Provide the (X, Y) coordinate of the cell's center where the given text is located.  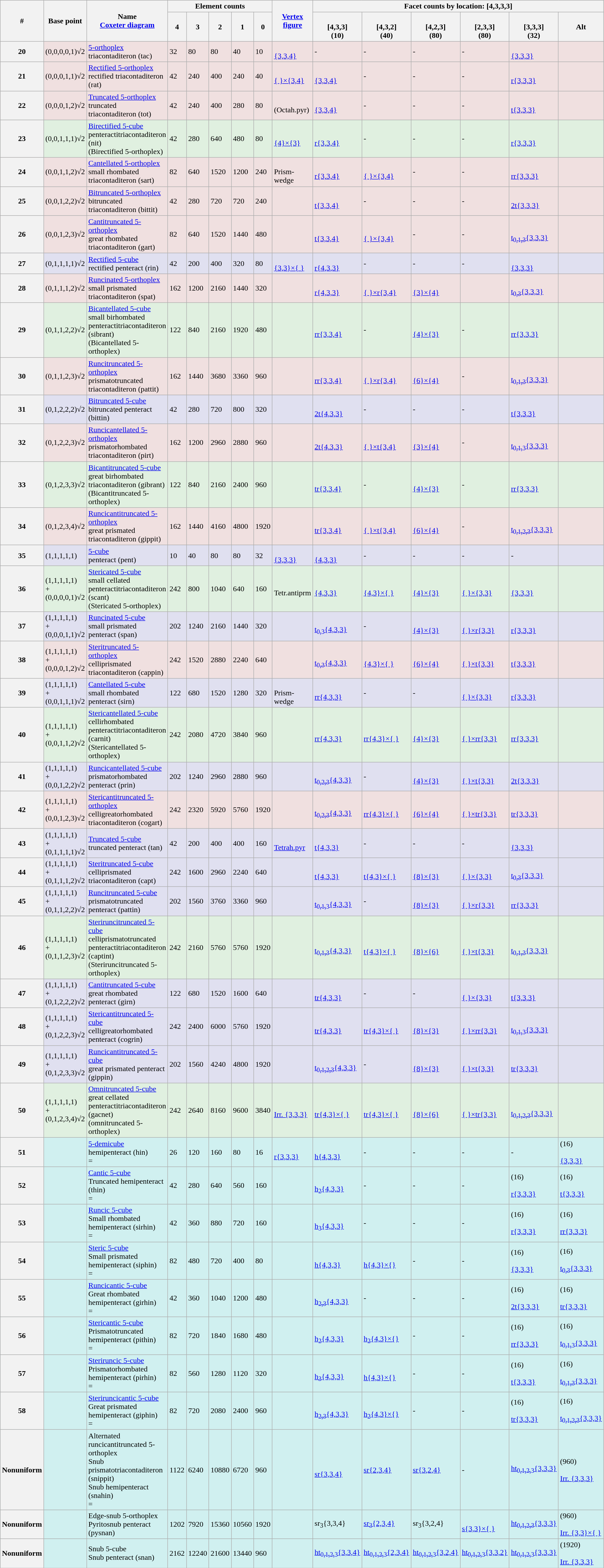
54 (22, 1261)
Runcicantitruncated 5-cubegreat prismated penteract (gippin) (127, 1064)
Edge-snub 5-orthoplexPyritosnub penteract (pysnan) (127, 1524)
[2,3,3](80) (485, 27)
43 (22, 843)
[3,3,3](32) (534, 27)
sr{3,2,4} (436, 1470)
(16)2t{3,3,3} (534, 1298)
(0,1,1,1,2)√2 (65, 288)
(1,1,1,1,1) (65, 555)
5-orthoplextriacontaditeron (tac) (127, 52)
30 (22, 376)
52 (22, 1186)
Bicantellated 5-cubesmall birhombated penteractitriacontaditeron (sibrant)(Bicantellated 5-orthoplex) (127, 330)
Steric 5-cubeSmall prismated hemipenteract (siphin) = (127, 1261)
6240 (197, 1470)
21600 (220, 1553)
1120 (243, 1373)
(1,1,1,1,1)+ (0,1,2,3,4)√2 (65, 1111)
Element counts (220, 6)
sr3{3,2,4} (436, 1524)
{3,3}×{ } (293, 263)
sr{3,3,4} (337, 1470)
(0,0,1,2,2)√2 (65, 201)
21 (22, 76)
38 (22, 659)
48 (22, 1027)
(1,1,1,1,1)+ (0,1,1,1,1)√2 (65, 843)
120 (197, 1152)
Runcicantitruncated 5-orthoplexgreat prismated triacontaditeron (gippit) (127, 526)
sr{2,3,4} (386, 1470)
31 (22, 410)
56 (22, 1336)
Bitruncated 5-cubebitruncated penteract (bittin) (127, 410)
(1,1,1,1,1)+ (0,0,0,1,1)√2 (65, 626)
10560 (243, 1524)
Steriruncic 5-cubePrismatorhombated hemipenteract (pirhin) = (127, 1373)
(0,0,1,2,3)√2 (65, 234)
(1,1,1,1,1)+ (0,1,2,2,2)√2 (65, 993)
(1,1,1,1,1)+ (0,1,2,3,3)√2 (65, 1064)
9600 (243, 1111)
Cantic 5-cubeTruncated hemipenteract (thin) = (127, 1186)
Birectified 5-cubepenteractitriacontaditeron (nit)(Birectified 5-orthoplex) (127, 139)
sr3{2,3,4} (386, 1524)
Steritruncated 5-cubecelliprismated triacontaditeron (capt) (127, 872)
13440 (243, 1553)
(1,1,1,1,1)+ (0,0,0,1,2)√2 (65, 659)
(0,0,1,1,2)√2 (65, 172)
Runcitruncated 5-orthoplexprismatotruncated triacontaditeron (pattit) (127, 376)
25 (22, 201)
5-cubepenteract (pent) (127, 555)
(0,1,2,2,2)√2 (65, 410)
1 (243, 27)
4720 (220, 734)
8160 (220, 1111)
ht0,1,2,3{3,3,4} (337, 1553)
27 (22, 263)
15360 (220, 1524)
55 (22, 1298)
NameCoxeter diagram (127, 21)
(1,1,1,1,1)+ (0,1,1,2,3)√2 (65, 947)
6720 (243, 1470)
0 (263, 27)
ht0,1,2,3{3,2,4} (436, 1553)
(1,1,1,1,1)+ (0,0,1,1,2)√2 (65, 734)
Bitruncated 5-orthoplexbitruncated triacontaditeron (bittit) (127, 201)
Steriruncitruncated 5-cubecelliprismatotruncated penteractitriacontaditeron (captint)(Steriruncitruncated 5-orthoplex) (127, 947)
53 (22, 1223)
ht0,1,2,3{3,3,2} (485, 1553)
Stericantic 5-cubePrismatotruncated hemipenteract (pithin) = (127, 1336)
(0,0,0,0,1)√2 (65, 52)
16 (263, 1152)
37 (22, 626)
sr3{3,3,4} (337, 1524)
45 (22, 901)
35 (22, 555)
10880 (220, 1470)
Runcinated 5-cubesmall prismated penteract (span) (127, 626)
46 (22, 947)
3 (197, 27)
Cantitruncated 5-orthoplexgreat rhombated triacontaditeron (gart) (127, 234)
1122 (177, 1470)
(1,1,1,1,1)+ (0,1,1,2,2)√2 (65, 901)
2162 (177, 1553)
(0,0,1,1,1)√2 (65, 139)
Rectified 5-cuberectified penteract (rin) (127, 263)
7920 (197, 1524)
4160 (220, 526)
(1,1,1,1,1)+ (0,1,2,2,3)√2 (65, 1027)
47 (22, 993)
3680 (220, 376)
Tetr.antiprm (293, 589)
(0,1,2,3,4)√2 (65, 526)
Cantellated 5-orthoplexsmall rhombated triacontaditeron (sart) (127, 172)
12240 (197, 1553)
44 (22, 872)
(0,1,1,1,1)√2 (65, 263)
Omnitruncated 5-cubegreat cellated penteractitriacontaditeron (gacnet)(omnitruncated 5-orthoplex) (127, 1111)
49 (22, 1064)
2320 (197, 810)
Truncated 5-orthoplextruncated triacontaditeron (tot) (127, 105)
58 (22, 1411)
4240 (220, 1064)
39 (22, 693)
(1,1,1,1,1)+ (0,0,0,0,1)√2 (65, 589)
2 (220, 27)
1840 (220, 1336)
3760 (220, 901)
23 (22, 139)
50 (22, 1111)
Stericantitruncated 5-cubecelligreatorhombated penteract (cogrin) (127, 1027)
(1,1,1,1,1)+ (0,1,1,1,2)√2 (65, 872)
Stericantellated 5-cubecellirhombated penteractitriacontaditeron (carnit)(Stericantellated 5-orthoplex) (127, 734)
(1920)Irr. {3,3,3} (581, 1553)
29 (22, 330)
5-demicubehemipenteract (hin) = (127, 1152)
Tetrah.pyr (293, 843)
Alternated runcicantitruncated 5-orthoplexSnub prismatotriacontaditeron (snippit)Snub hemipenteract (snahin) = (127, 1470)
Cantellated 5-cubesmall rhombated penteract (sirn) (127, 693)
Stericated 5-cubesmall cellated penteractitriacontaditeron (scant)(Stericated 5-orthoplex) (127, 589)
(0,1,2,2,3)√2 (65, 443)
Runcinated 5-orthoplexsmall prismated triacontaditeron (spat) (127, 288)
(1,1,1,1,1)+ (0,0,1,1,1)√2 (65, 693)
Bicantitruncated 5-cubegreat birhombated triacontaditeron (gibrant)(Bicantitruncated 5-orthoplex) (127, 485)
Runcicantic 5-cubeGreat rhombated hemipenteract (girhin) = (127, 1298)
Irr. {3,3,3} (293, 1111)
Runcicantellated 5-orthoplexprismatorhombated triacontaditeron (pirt) (127, 443)
36 (22, 589)
(960)Irr. {3,3}×{ } (581, 1524)
Stericantitruncated 5-orthoplexcelligreatorhombated triacontaditeron (cogart) (127, 810)
33 (22, 485)
(0,0,0,1,1)√2 (65, 76)
24 (22, 172)
1202 (177, 1524)
(Octah.pyr) (293, 105)
(960)Irr. {3,3,3} (581, 1470)
(16)t0,1,2,3{3,3,3} (581, 1411)
20 (22, 52)
22 (22, 105)
1680 (243, 1336)
# (22, 21)
4 (177, 27)
28 (22, 288)
ht0,1,2,3{2,3,4} (386, 1553)
Runcicantellated 5-cubeprismatorhombated penteract (prin) (127, 776)
Facet counts by location: [4,3,3,3] (458, 6)
6000 (220, 1027)
Runcitruncated 5-cubeprismatotruncated penteract (pattin) (127, 901)
41 (22, 776)
51 (22, 1152)
Rectified 5-orthoplexrectified triacontaditeron (rat) (127, 76)
[4,2,3](80) (436, 27)
Snub 5-cubeSnub penteract (snan) (127, 1553)
Runcic 5-cubeSmall rhombated hemipenteract (sirhin) = (127, 1223)
t0,1,2,3{4,3,3} (337, 1064)
5920 (220, 810)
(0,1,1,2,3)√2 (65, 376)
Alt (581, 27)
(0,1,2,3,3)√2 (65, 485)
(1,1,1,1,1)+ (0,0,1,2,3)√2 (65, 810)
(1,1,1,1,1)+ (0,0,1,2,2)√2 (65, 776)
Steriruncicantic 5-cubeGreat prismated hemipenteract (giphin) = (127, 1411)
880 (220, 1223)
(0,1,1,2,2)√2 (65, 330)
34 (22, 526)
s{3,3}×{ } (485, 1524)
Vertexfigure (293, 21)
(16)t0,3{3,3,3} (581, 1261)
Truncated 5-cubetruncated penteract (tan) (127, 843)
2640 (197, 1111)
Steritruncated 5-orthoplexcelliprismated triacontaditeron (cappin) (127, 659)
[4,3,2](40) (386, 27)
Base point (65, 21)
57 (22, 1373)
Cantitruncated 5-cubegreat rhombated penteract (girn) (127, 993)
[4,3,3](10) (337, 27)
(0,0,0,1,2)√2 (65, 105)
